Search for the cell housing the specified text and yield its [X, Y] center coordinate. 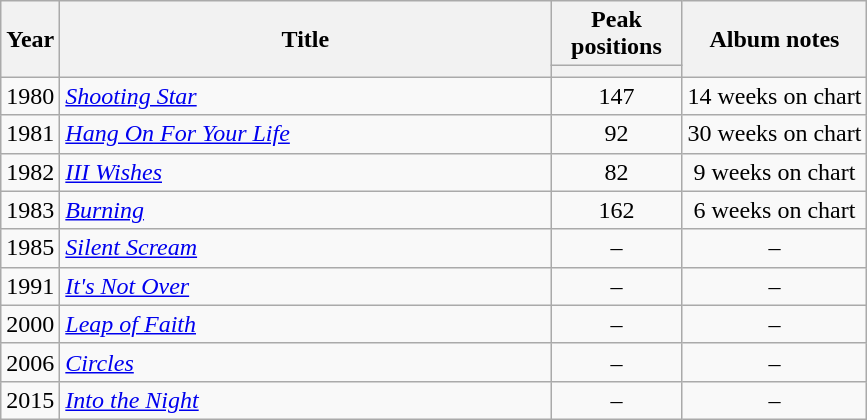
162 [616, 210]
Year [30, 39]
92 [616, 134]
Hang On For Your Life [306, 134]
Shooting Star [306, 96]
147 [616, 96]
2015 [30, 400]
Silent Scream [306, 248]
Burning [306, 210]
1991 [30, 286]
Album notes [774, 39]
Into the Night [306, 400]
9 weeks on chart [774, 172]
6 weeks on chart [774, 210]
Title [306, 39]
It's Not Over [306, 286]
Peak positions [616, 34]
1981 [30, 134]
Circles [306, 362]
1983 [30, 210]
30 weeks on chart [774, 134]
1985 [30, 248]
III Wishes [306, 172]
2000 [30, 324]
1980 [30, 96]
2006 [30, 362]
82 [616, 172]
14 weeks on chart [774, 96]
1982 [30, 172]
Leap of Faith [306, 324]
